Locate the cell with the specified text and output its [x, y] center coordinate. 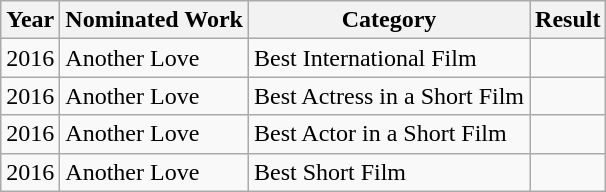
Nominated Work [154, 20]
Best International Film [388, 58]
Best Actor in a Short Film [388, 134]
Category [388, 20]
Best Short Film [388, 172]
Year [30, 20]
Best Actress in a Short Film [388, 96]
Result [568, 20]
